Return the (x, y) coordinate for the center point of the cell that contains the specified text.  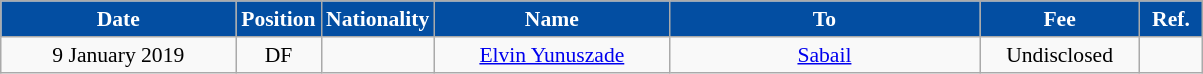
Sabail (824, 55)
To (824, 19)
Ref. (1172, 19)
Date (118, 19)
Position (278, 19)
Name (552, 19)
Nationality (378, 19)
Undisclosed (1060, 55)
DF (278, 55)
Elvin Yunuszade (552, 55)
9 January 2019 (118, 55)
Fee (1060, 19)
